From the cell containing the given text, extract its center point as [x, y] coordinate. 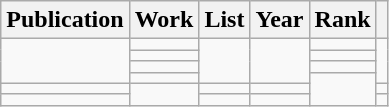
Year [280, 20]
Publication [65, 20]
Work [164, 20]
List [224, 20]
Rank [342, 20]
